Scan for the cell matching the given text and deliver its [x, y] coordinate at center. 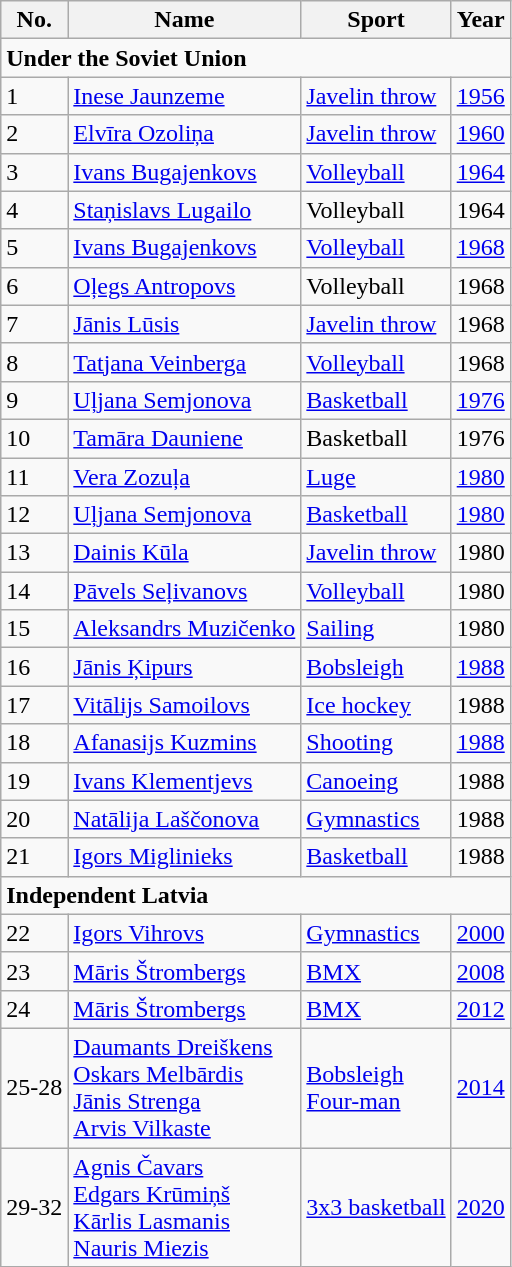
7 [34, 324]
8 [34, 362]
BobsleighFour-man [376, 1088]
2012 [480, 1009]
Independent Latvia [256, 895]
1956 [480, 96]
20 [34, 819]
12 [34, 515]
1 [34, 96]
Natālija Laščonova [184, 819]
Sport [376, 20]
3x3 basketball [376, 1208]
Pāvels Seļivanovs [184, 591]
No. [34, 20]
23 [34, 971]
13 [34, 553]
11 [34, 477]
Daumants Dreiškens Oskars Melbārdis Jānis Strenga Arvis Vilkaste [184, 1088]
Luge [376, 477]
Elvīra Ozoliņa [184, 134]
Year [480, 20]
Agnis Čavars Edgars Krūmiņš Kārlis Lasmanis Nauris Miezis [184, 1208]
Jānis Ķipurs [184, 667]
10 [34, 438]
15 [34, 629]
6 [34, 286]
Sailing [376, 629]
1960 [480, 134]
16 [34, 667]
29-32 [34, 1208]
Canoeing [376, 781]
4 [34, 210]
9 [34, 400]
Afanasijs Kuzmins [184, 743]
25-28 [34, 1088]
Name [184, 20]
Igors Vihrovs [184, 933]
Jānis Lūsis [184, 324]
Vera Zozuļa [184, 477]
2008 [480, 971]
Ivans Klementjevs [184, 781]
21 [34, 857]
Staņislavs Lugailo [184, 210]
24 [34, 1009]
Inese Jaunzeme [184, 96]
Oļegs Antropovs [184, 286]
2020 [480, 1208]
3 [34, 172]
Igors Miglinieks [184, 857]
17 [34, 705]
2 [34, 134]
2014 [480, 1088]
18 [34, 743]
Under the Soviet Union [256, 58]
22 [34, 933]
Bobsleigh [376, 667]
19 [34, 781]
Aleksandrs Muzičenko [184, 629]
Ice hockey [376, 705]
14 [34, 591]
Shooting [376, 743]
Vitālijs Samoilovs [184, 705]
Tamāra Dauniene [184, 438]
2000 [480, 933]
Dainis Kūla [184, 553]
5 [34, 248]
Tatjana Veinberga [184, 362]
